Find where the given text appears and provide that cell's center as [x, y] coordinate. 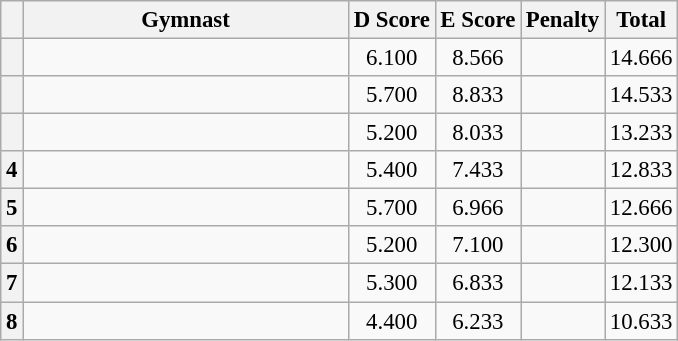
8 [12, 321]
Total [642, 20]
Gymnast [186, 20]
10.633 [642, 321]
8.566 [478, 58]
6.100 [392, 58]
4 [12, 170]
13.233 [642, 133]
5 [12, 208]
5.300 [392, 283]
6.966 [478, 208]
5.400 [392, 170]
7 [12, 283]
14.533 [642, 95]
6.833 [478, 283]
14.666 [642, 58]
4.400 [392, 321]
12.133 [642, 283]
7.100 [478, 245]
12.833 [642, 170]
8.833 [478, 95]
Penalty [563, 20]
E Score [478, 20]
12.300 [642, 245]
12.666 [642, 208]
6.233 [478, 321]
6 [12, 245]
7.433 [478, 170]
8.033 [478, 133]
D Score [392, 20]
